Scan for the cell matching the given text and deliver its (x, y) coordinate at center. 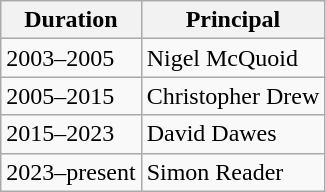
Simon Reader (233, 172)
Duration (71, 20)
2005–2015 (71, 96)
Nigel McQuoid (233, 58)
2003–2005 (71, 58)
Principal (233, 20)
Christopher Drew (233, 96)
2015–2023 (71, 134)
David Dawes (233, 134)
2023–present (71, 172)
